Capture the cell that displays the provided text and extract its (x, y) central coordinate. 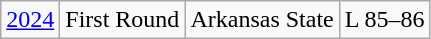
First Round (122, 20)
2024 (30, 20)
L 85–86 (384, 20)
Arkansas State (262, 20)
